Scan for the cell matching the given text and deliver its [X, Y] coordinate at center. 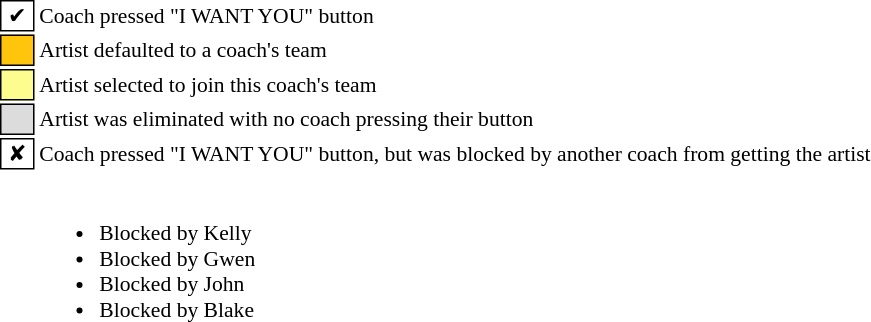
✔ [18, 16]
✘ [18, 154]
